Locate the cell with the specified text and output its (x, y) center coordinate. 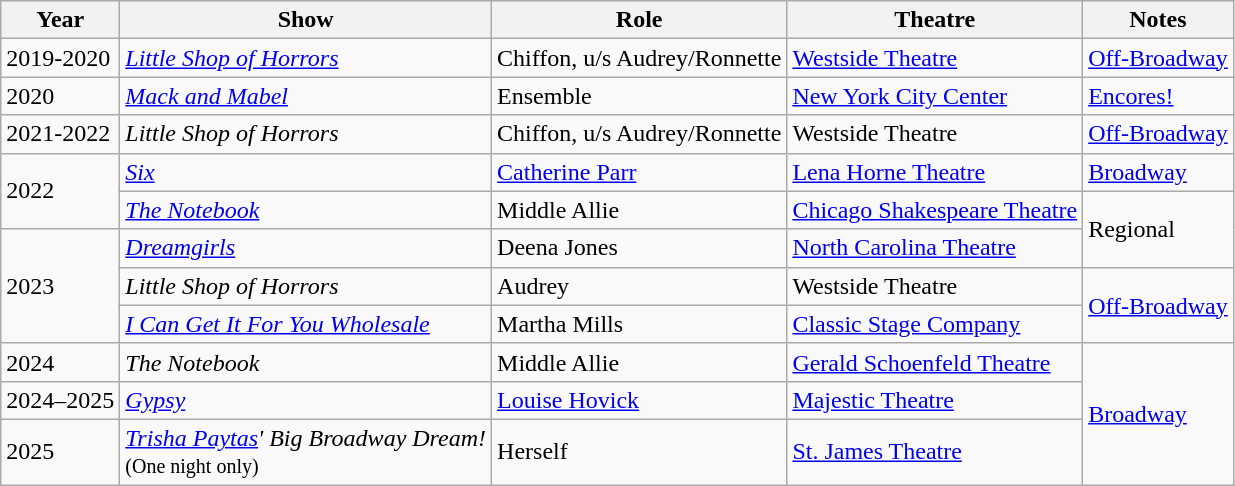
I Can Get It For You Wholesale (306, 324)
Theatre (935, 20)
2025 (60, 452)
North Carolina Theatre (935, 248)
Trisha Paytas' Big Broadway Dream! (One night only) (306, 452)
2020 (60, 96)
2019-2020 (60, 58)
Regional (1158, 229)
Classic Stage Company (935, 324)
Dreamgirls (306, 248)
Louise Hovick (640, 400)
Notes (1158, 20)
Show (306, 20)
Catherine Parr (640, 172)
Gerald Schoenfeld Theatre (935, 362)
Six (306, 172)
Role (640, 20)
Encores! (1158, 96)
Audrey (640, 286)
2024 (60, 362)
Martha Mills (640, 324)
Herself (640, 452)
Ensemble (640, 96)
2021-2022 (60, 134)
Deena Jones (640, 248)
2024–2025 (60, 400)
2022 (60, 191)
Majestic Theatre (935, 400)
St. James Theatre (935, 452)
Mack and Mabel (306, 96)
2023 (60, 286)
Year (60, 20)
Gypsy (306, 400)
New York City Center (935, 96)
Lena Horne Theatre (935, 172)
Chicago Shakespeare Theatre (935, 210)
